Search for the cell housing the specified text and yield its (X, Y) center coordinate. 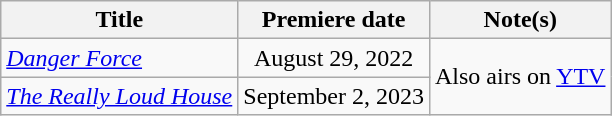
Also airs on YTV (520, 77)
The Really Loud House (120, 96)
Title (120, 20)
Danger Force (120, 58)
Premiere date (334, 20)
Note(s) (520, 20)
September 2, 2023 (334, 96)
August 29, 2022 (334, 58)
